Scan for the cell matching the given text and deliver its (x, y) coordinate at center. 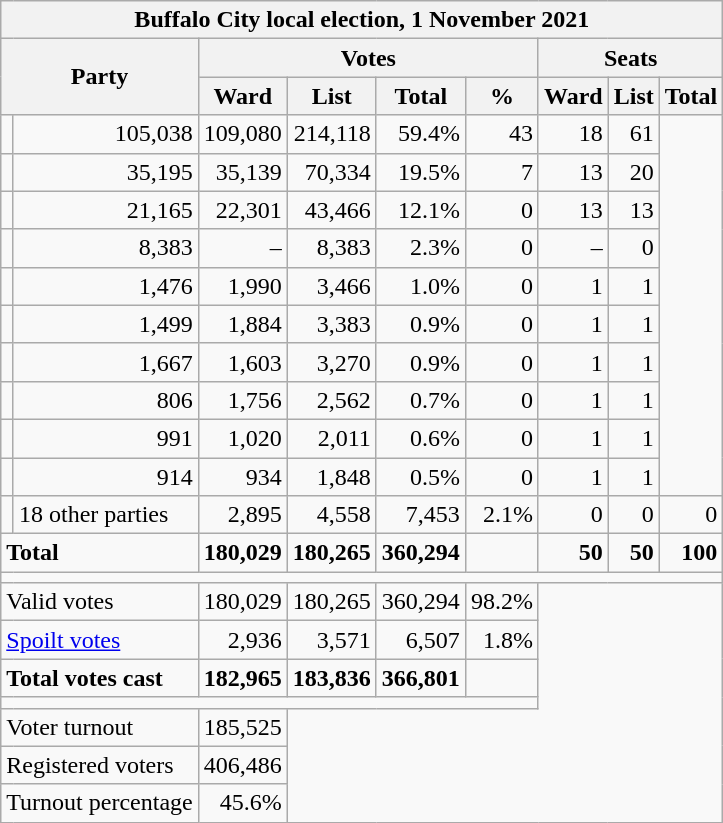
991 (106, 438)
0.6% (420, 438)
98.2% (502, 602)
Turnout percentage (100, 803)
3,571 (332, 640)
1.0% (420, 286)
59.4% (420, 134)
1,667 (106, 362)
1,884 (242, 324)
3,383 (332, 324)
20 (634, 172)
2.1% (502, 515)
7,453 (420, 515)
45.6% (242, 803)
18 other parties (106, 515)
43 (502, 134)
1,756 (242, 400)
105,038 (106, 134)
1,603 (242, 362)
1,476 (106, 286)
70,334 (332, 172)
183,836 (332, 678)
12.1% (420, 210)
Spoilt votes (100, 640)
43,466 (332, 210)
3,270 (332, 362)
22,301 (242, 210)
Buffalo City local election, 1 November 2021 (362, 20)
4,558 (332, 515)
1,020 (242, 438)
2,011 (332, 438)
934 (242, 477)
Voter turnout (100, 727)
185,525 (242, 727)
1,848 (332, 477)
Registered voters (100, 765)
18 (573, 134)
7 (502, 172)
0.5% (420, 477)
806 (106, 400)
2,895 (242, 515)
182,965 (242, 678)
406,486 (242, 765)
1,499 (106, 324)
Party (100, 77)
% (502, 96)
19.5% (420, 172)
61 (634, 134)
Seats (630, 58)
1.8% (502, 640)
214,118 (332, 134)
21,165 (106, 210)
0.7% (420, 400)
6,507 (420, 640)
3,466 (332, 286)
2,562 (332, 400)
35,139 (242, 172)
109,080 (242, 134)
100 (691, 553)
Valid votes (100, 602)
914 (106, 477)
Total votes cast (100, 678)
1,990 (242, 286)
35,195 (106, 172)
366,801 (420, 678)
2,936 (242, 640)
Votes (368, 58)
2.3% (420, 248)
